Extract the (x, y) coordinate from the center of the cell holding the provided text.  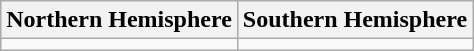
Southern Hemisphere (354, 20)
Northern Hemisphere (120, 20)
